Find where the given text appears and provide that cell's center as [x, y] coordinate. 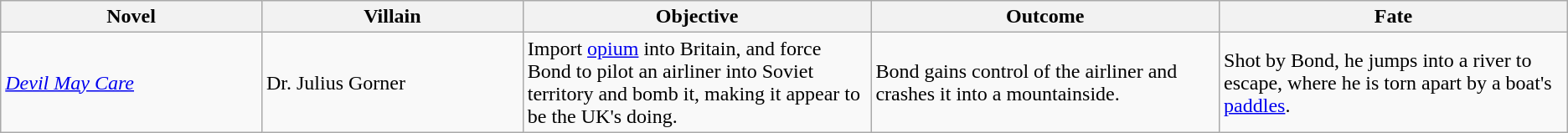
Import opium into Britain, and force Bond to pilot an airliner into Soviet territory and bomb it, making it appear to be the UK's doing. [697, 82]
Fate [1394, 17]
Villain [392, 17]
Dr. Julius Gorner [392, 82]
Novel [132, 17]
Shot by Bond, he jumps into a river to escape, where he is torn apart by a boat's paddles. [1394, 82]
Devil May Care [132, 82]
Outcome [1045, 17]
Bond gains control of the airliner and crashes it into a mountainside. [1045, 82]
Objective [697, 17]
